Output the [x, y] coordinate of the center of the cell containing the given text.  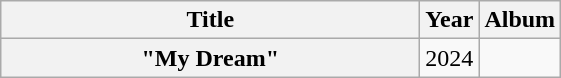
Album [520, 20]
2024 [450, 58]
Title [210, 20]
"My Dream" [210, 58]
Year [450, 20]
